Provide the [x, y] coordinate of the cell's center where the given text is located.  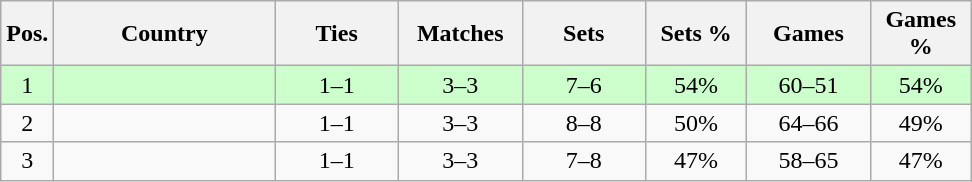
Games % [920, 34]
Matches [460, 34]
50% [696, 123]
Pos. [28, 34]
64–66 [809, 123]
Ties [337, 34]
2 [28, 123]
7–8 [584, 161]
60–51 [809, 85]
Sets % [696, 34]
8–8 [584, 123]
7–6 [584, 85]
1 [28, 85]
Games [809, 34]
Country [164, 34]
58–65 [809, 161]
Sets [584, 34]
49% [920, 123]
3 [28, 161]
